Return (x, y) of the center of cell containing provided text 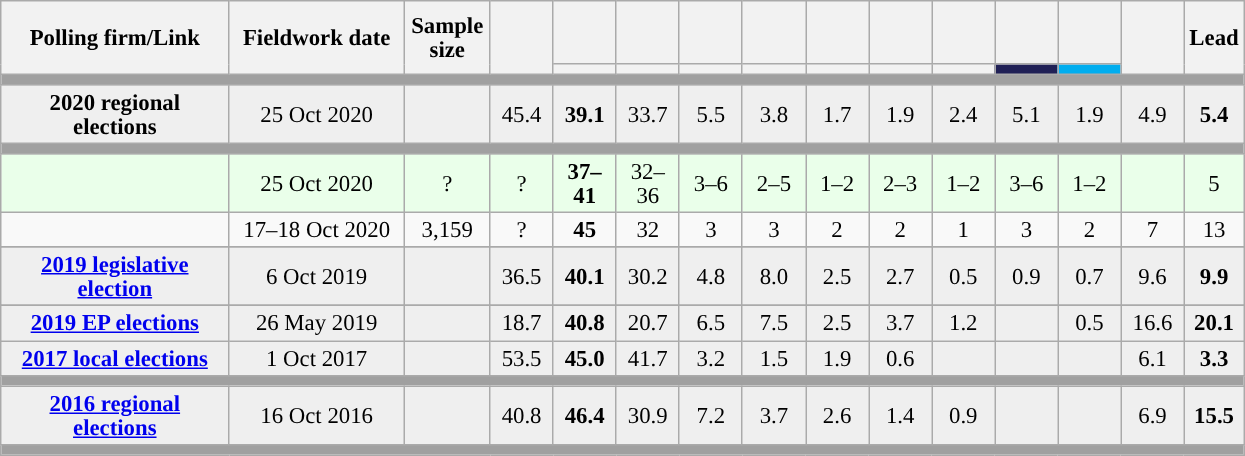
Lead (1214, 38)
16.6 (1152, 324)
0.6 (900, 358)
Fieldwork date (317, 38)
2.4 (964, 114)
9.6 (1152, 278)
6.5 (710, 324)
37–41 (584, 184)
1.7 (838, 114)
1 Oct 2017 (317, 358)
45.0 (584, 358)
7 (1152, 230)
9.9 (1214, 278)
3.2 (710, 358)
2020 regional elections (115, 114)
2.6 (838, 416)
17–18 Oct 2020 (317, 230)
2.7 (900, 278)
39.1 (584, 114)
30.9 (648, 416)
2–5 (774, 184)
5.4 (1214, 114)
26 May 2019 (317, 324)
15.5 (1214, 416)
32 (648, 230)
45.4 (522, 114)
2019 legislative election (115, 278)
5 (1214, 184)
18.7 (522, 324)
4.8 (710, 278)
32–36 (648, 184)
1.4 (900, 416)
20.1 (1214, 324)
3,159 (447, 230)
30.2 (648, 278)
2016 regional elections (115, 416)
40.1 (584, 278)
4.9 (1152, 114)
1 (964, 230)
8.0 (774, 278)
Polling firm/Link (115, 38)
5.1 (1026, 114)
45 (584, 230)
3.3 (1214, 358)
46.4 (584, 416)
1.2 (964, 324)
20.7 (648, 324)
5.5 (710, 114)
16 Oct 2016 (317, 416)
36.5 (522, 278)
7.2 (710, 416)
3.8 (774, 114)
13 (1214, 230)
2–3 (900, 184)
6.1 (1152, 358)
0.7 (1090, 278)
33.7 (648, 114)
2019 EP elections (115, 324)
1.5 (774, 358)
2017 local elections (115, 358)
6 Oct 2019 (317, 278)
7.5 (774, 324)
6.9 (1152, 416)
Samplesize (447, 38)
53.5 (522, 358)
41.7 (648, 358)
